Pinpoint the cell where the given text exists, returning its [X, Y] midpoint coordinate. 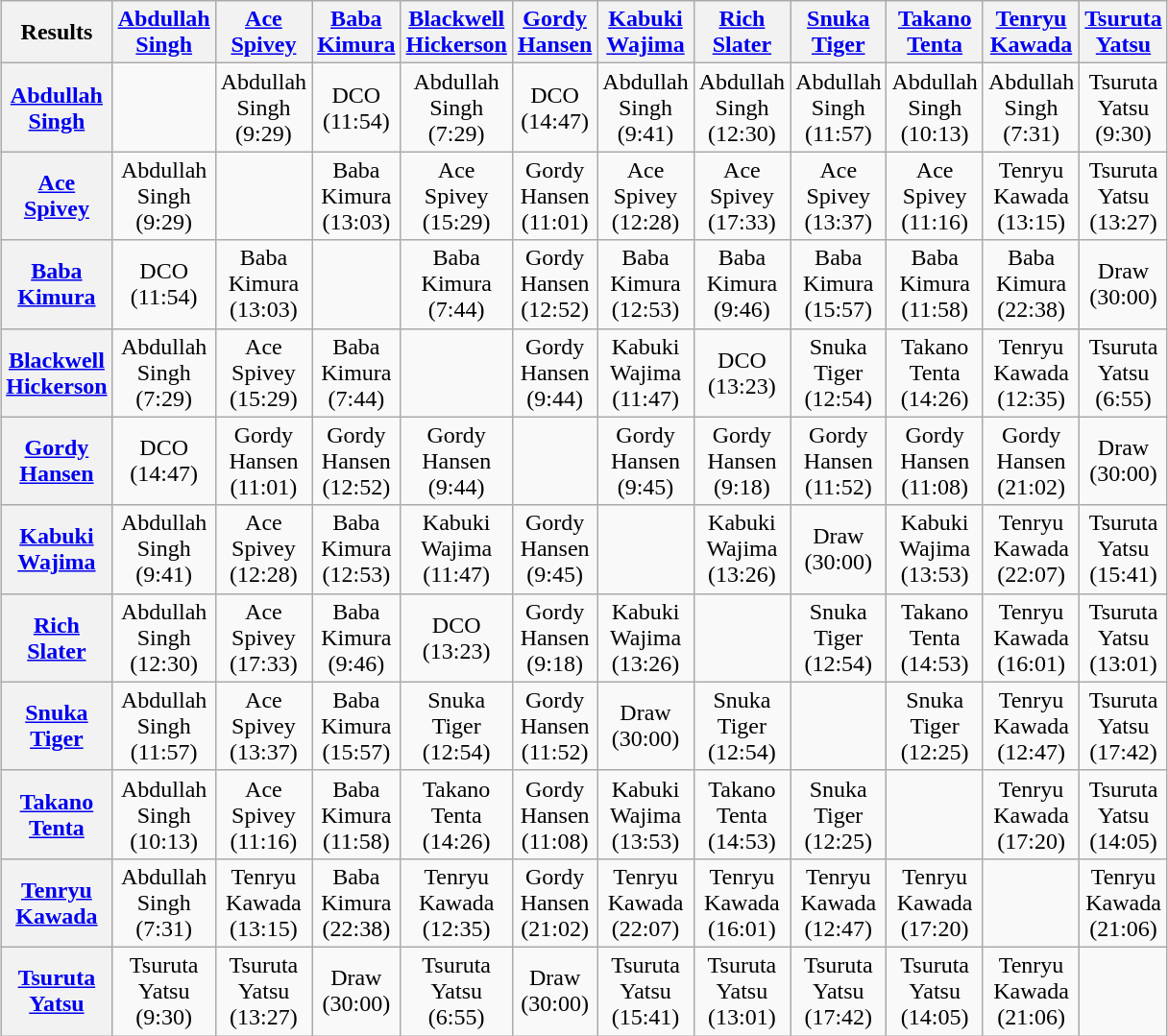
Results [57, 33]
